Provide the [X, Y] coordinate of the cell's center where the given text is located.  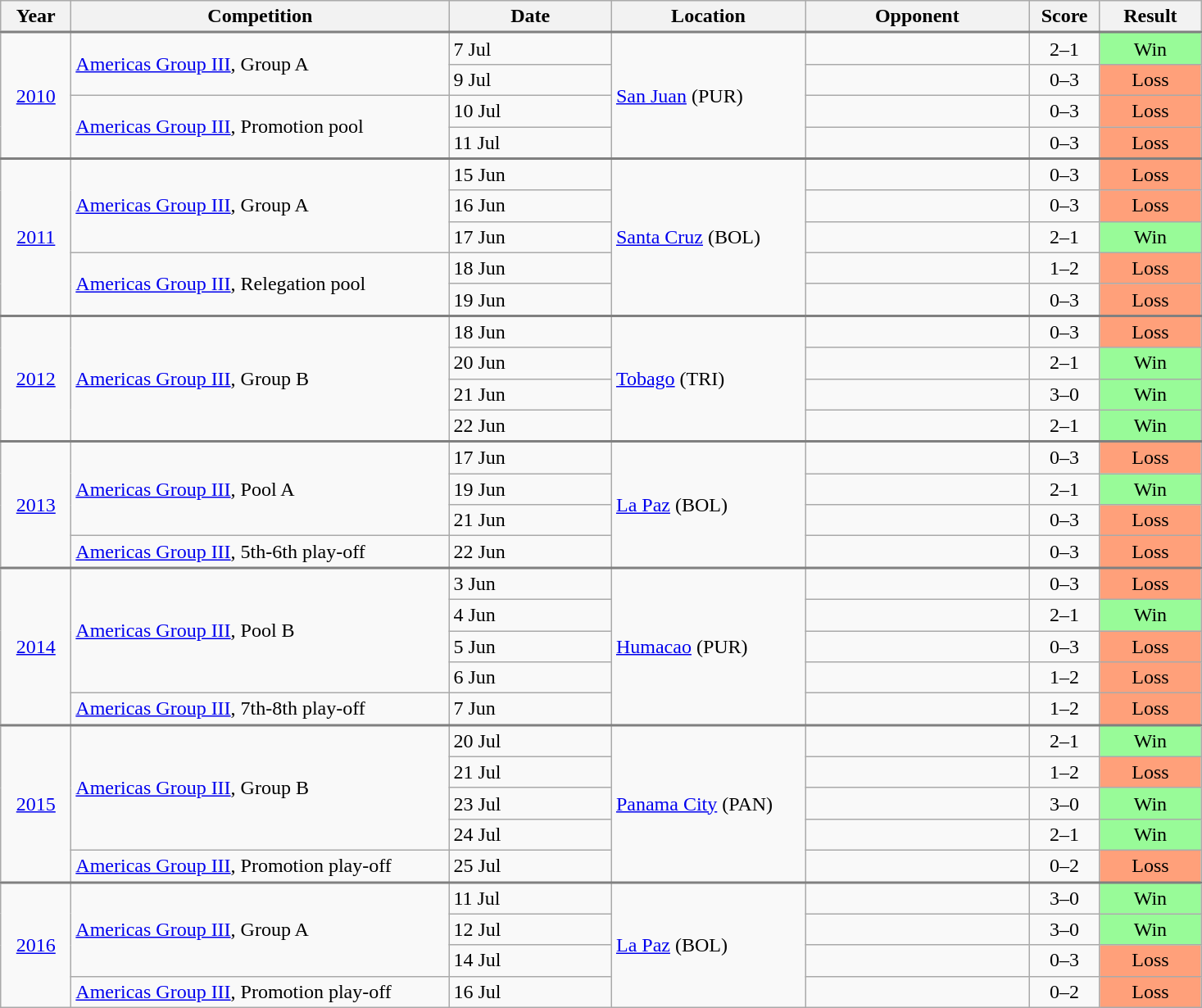
San Juan (PUR) [708, 96]
Santa Cruz (BOL) [708, 237]
Result [1150, 16]
23 Jul [531, 803]
20 Jun [531, 363]
6 Jun [531, 678]
Year [36, 16]
7 Jun [531, 710]
2016 [36, 944]
Opponent [917, 16]
Americas Group III, Relegation pool [261, 284]
Americas Group III, Promotion pool [261, 126]
2012 [36, 379]
12 Jul [531, 929]
Tobago (TRI) [708, 379]
Competition [261, 16]
20 Jul [531, 741]
16 Jul [531, 992]
2014 [36, 647]
24 Jul [531, 834]
2013 [36, 505]
7 Jul [531, 49]
25 Jul [531, 865]
2010 [36, 96]
9 Jul [531, 79]
4 Jun [531, 615]
Humacao (PUR) [708, 647]
Americas Group III, Pool A [261, 488]
Score [1064, 16]
Americas Group III, Pool B [261, 631]
10 Jul [531, 111]
2011 [36, 237]
14 Jul [531, 960]
3 Jun [531, 583]
Americas Group III, 7th-8th play-off [261, 710]
5 Jun [531, 647]
16 Jun [531, 206]
2015 [36, 803]
21 Jul [531, 772]
Panama City (PAN) [708, 803]
Location [708, 16]
Americas Group III, 5th-6th play-off [261, 552]
Date [531, 16]
15 Jun [531, 174]
